From the cell containing the given text, extract its center point as [X, Y] coordinate. 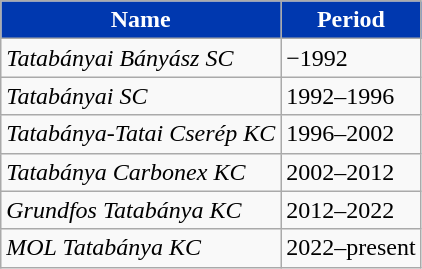
Tatabányai Bányász SC [141, 58]
Name [141, 20]
2002–2012 [351, 172]
Grundfos Tatabánya KC [141, 210]
Tatabányai SC [141, 96]
−1992 [351, 58]
2022–present [351, 248]
Period [351, 20]
Tatabánya-Tatai Cserép KC [141, 134]
Tatabánya Carbonex KC [141, 172]
1996–2002 [351, 134]
2012–2022 [351, 210]
1992–1996 [351, 96]
MOL Tatabánya KC [141, 248]
